Capture the cell that displays the provided text and extract its (X, Y) central coordinate. 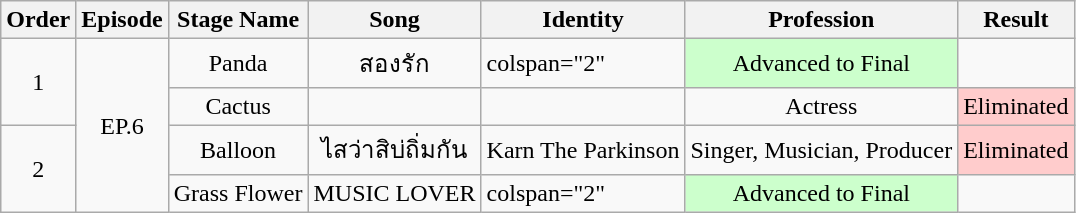
Result (1016, 20)
Balloon (238, 150)
2 (38, 168)
EP.6 (122, 126)
Karn The Parkinson (583, 150)
MUSIC LOVER (394, 193)
สองรัก (394, 64)
Actress (822, 106)
Identity (583, 20)
Stage Name (238, 20)
Profession (822, 20)
Singer, Musician, Producer (822, 150)
Panda (238, 64)
Song (394, 20)
ไสว่าสิบ่ถิ่มกัน (394, 150)
Order (38, 20)
Grass Flower (238, 193)
Episode (122, 20)
1 (38, 82)
Cactus (238, 106)
